Return [X, Y] of the center of cell containing provided text 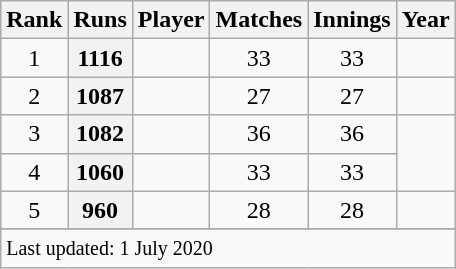
960 [100, 210]
4 [34, 172]
Runs [100, 20]
2 [34, 96]
Last updated: 1 July 2020 [228, 248]
Rank [34, 20]
1116 [100, 58]
Player [171, 20]
Matches [259, 20]
Year [426, 20]
1 [34, 58]
3 [34, 134]
Innings [352, 20]
5 [34, 210]
1082 [100, 134]
1060 [100, 172]
1087 [100, 96]
